From the cell containing the given text, extract its center point as (X, Y) coordinate. 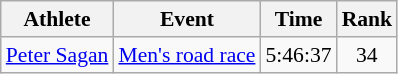
5:46:37 (298, 55)
34 (368, 55)
Event (186, 19)
Rank (368, 19)
Peter Sagan (58, 55)
Men's road race (186, 55)
Athlete (58, 19)
Time (298, 19)
